Extract the (X, Y) coordinate from the center of the cell holding the provided text.  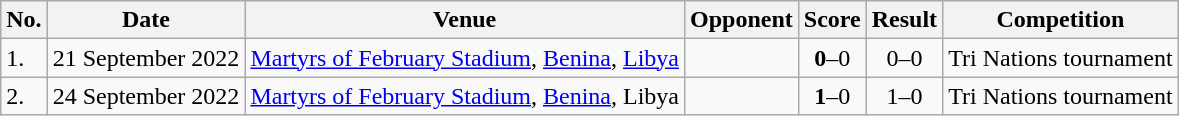
24 September 2022 (146, 96)
Competition (1061, 20)
Venue (465, 20)
1. (24, 58)
Score (832, 20)
Date (146, 20)
21 September 2022 (146, 58)
Result (904, 20)
Opponent (742, 20)
No. (24, 20)
2. (24, 96)
